Output the (X, Y) coordinate of the center of the cell containing the given text.  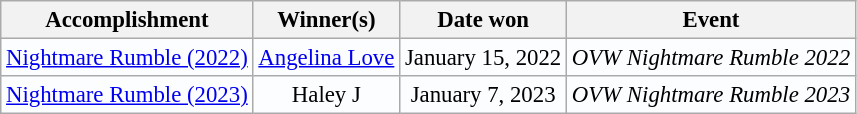
OVW Nightmare Rumble 2023 (712, 95)
Nightmare Rumble (2022) (127, 58)
OVW Nightmare Rumble 2022 (712, 58)
Date won (484, 20)
Nightmare Rumble (2023) (127, 95)
January 15, 2022 (484, 58)
Accomplishment (127, 20)
January 7, 2023 (484, 95)
Event (712, 20)
Angelina Love (326, 58)
Haley J (326, 95)
Winner(s) (326, 20)
